For the text-containing cell, return its midpoint in [x, y] coordinate format. 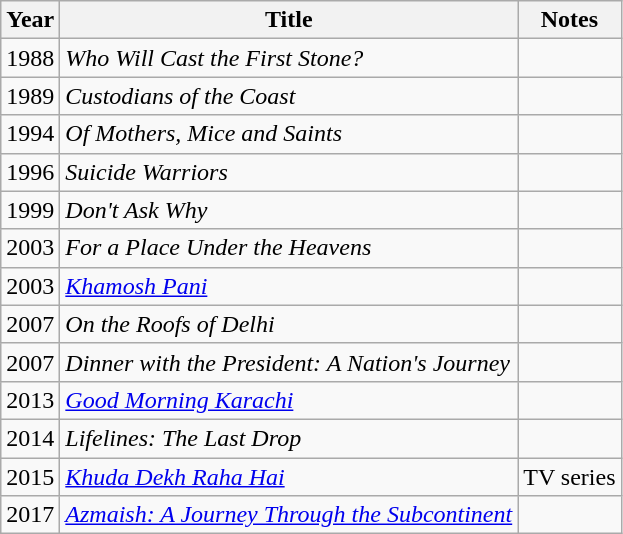
2015 [30, 477]
1996 [30, 172]
2014 [30, 438]
Title [289, 20]
TV series [570, 477]
Of Mothers, Mice and Saints [289, 134]
For a Place Under the Heavens [289, 248]
Suicide Warriors [289, 172]
On the Roofs of Delhi [289, 324]
1989 [30, 96]
1999 [30, 210]
Dinner with the President: A Nation's Journey [289, 362]
2013 [30, 400]
Custodians of the Coast [289, 96]
Notes [570, 20]
Lifelines: The Last Drop [289, 438]
Year [30, 20]
Don't Ask Why [289, 210]
Good Morning Karachi [289, 400]
1994 [30, 134]
Khuda Dekh Raha Hai [289, 477]
1988 [30, 58]
Azmaish: A Journey Through the Subcontinent [289, 515]
Who Will Cast the First Stone? [289, 58]
2017 [30, 515]
Khamosh Pani [289, 286]
